Find where the given text appears and provide that cell's center as [x, y] coordinate. 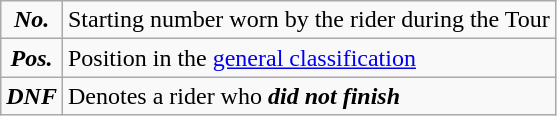
Pos. [32, 58]
Denotes a rider who did not finish [308, 96]
Position in the general classification [308, 58]
Starting number worn by the rider during the Tour [308, 20]
No. [32, 20]
DNF [32, 96]
